Output the [x, y] coordinate of the center of the cell containing the given text.  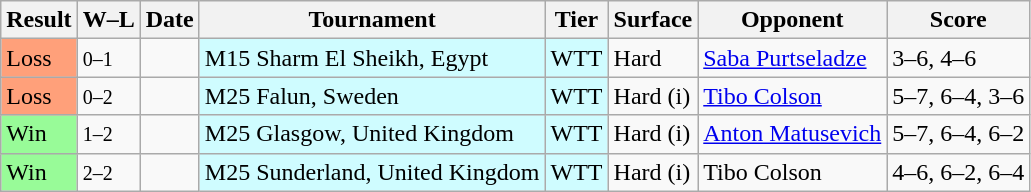
M25 Sunderland, United Kingdom [372, 172]
2–2 [108, 172]
M15 Sharm El Sheikh, Egypt [372, 58]
Saba Purtseladze [792, 58]
5–7, 6–4, 3–6 [958, 96]
Opponent [792, 20]
M25 Falun, Sweden [372, 96]
M25 Glasgow, United Kingdom [372, 134]
Date [170, 20]
Anton Matusevich [792, 134]
Surface [653, 20]
Score [958, 20]
0–2 [108, 96]
Result [39, 20]
3–6, 4–6 [958, 58]
W–L [108, 20]
4–6, 6–2, 6–4 [958, 172]
0–1 [108, 58]
5–7, 6–4, 6–2 [958, 134]
Tier [576, 20]
1–2 [108, 134]
Hard [653, 58]
Tournament [372, 20]
